Detect which cell encompasses the target text, then output its (X, Y) center coordinate. 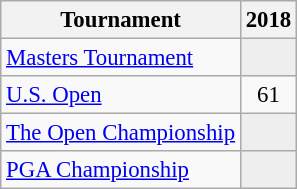
Masters Tournament (121, 58)
The Open Championship (121, 133)
Tournament (121, 20)
U.S. Open (121, 95)
2018 (268, 20)
61 (268, 95)
PGA Championship (121, 170)
